Determine the (x, y) coordinate at the center of the cell enclosing the given text.  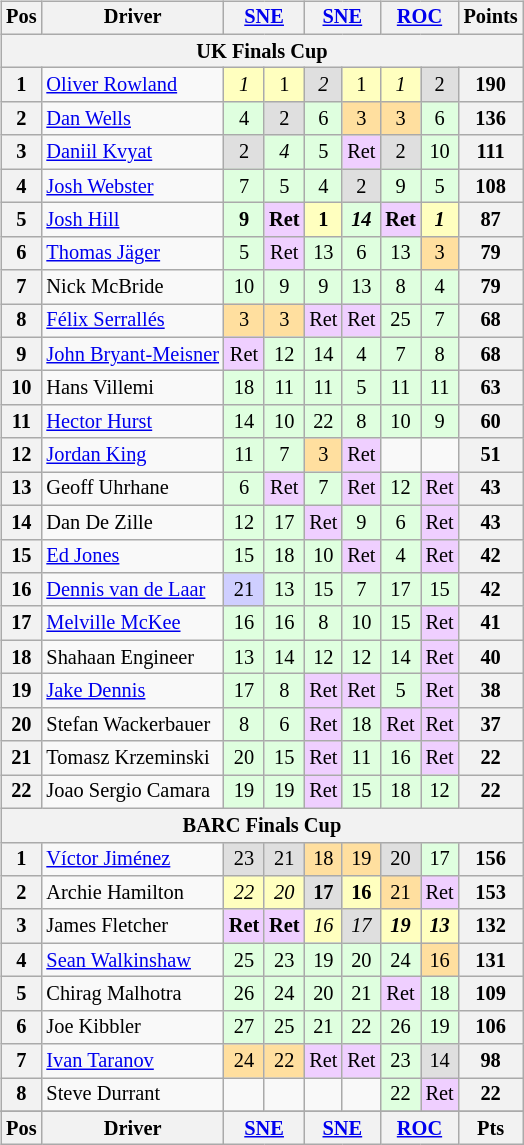
Tomasz Krzeminski (132, 758)
BARC Finals Cup (262, 825)
John Bryant-Meisner (132, 354)
109 (491, 994)
Ivan Taranov (132, 1061)
Archie Hamilton (132, 893)
Josh Hill (132, 220)
Oliver Rowland (132, 85)
Chirag Malhotra (132, 994)
87 (491, 220)
Daniil Kvyat (132, 152)
108 (491, 186)
Josh Webster (132, 186)
Jordan King (132, 455)
Thomas Jäger (132, 253)
40 (491, 657)
Félix Serrallés (132, 321)
131 (491, 960)
51 (491, 455)
Joe Kibbler (132, 1027)
Melville McKee (132, 623)
Ed Jones (132, 556)
63 (491, 388)
UK Finals Cup (262, 51)
106 (491, 1027)
Nick McBride (132, 287)
Hans Villemi (132, 388)
38 (491, 691)
Geoff Uhrhane (132, 489)
37 (491, 724)
98 (491, 1061)
Dennis van de Laar (132, 590)
James Fletcher (132, 926)
Dan Wells (132, 119)
Jake Dennis (132, 691)
Stefan Wackerbauer (132, 724)
27 (244, 1027)
Points (491, 18)
136 (491, 119)
190 (491, 85)
132 (491, 926)
Pts (491, 1128)
Shahaan Engineer (132, 657)
Joao Sergio Camara (132, 792)
60 (491, 422)
Dan De Zille (132, 522)
Víctor Jiménez (132, 859)
Steve Durrant (132, 1095)
Hector Hurst (132, 422)
156 (491, 859)
Sean Walkinshaw (132, 960)
41 (491, 623)
153 (491, 893)
111 (491, 152)
